Pinpoint the cell where the given text exists, returning its [x, y] midpoint coordinate. 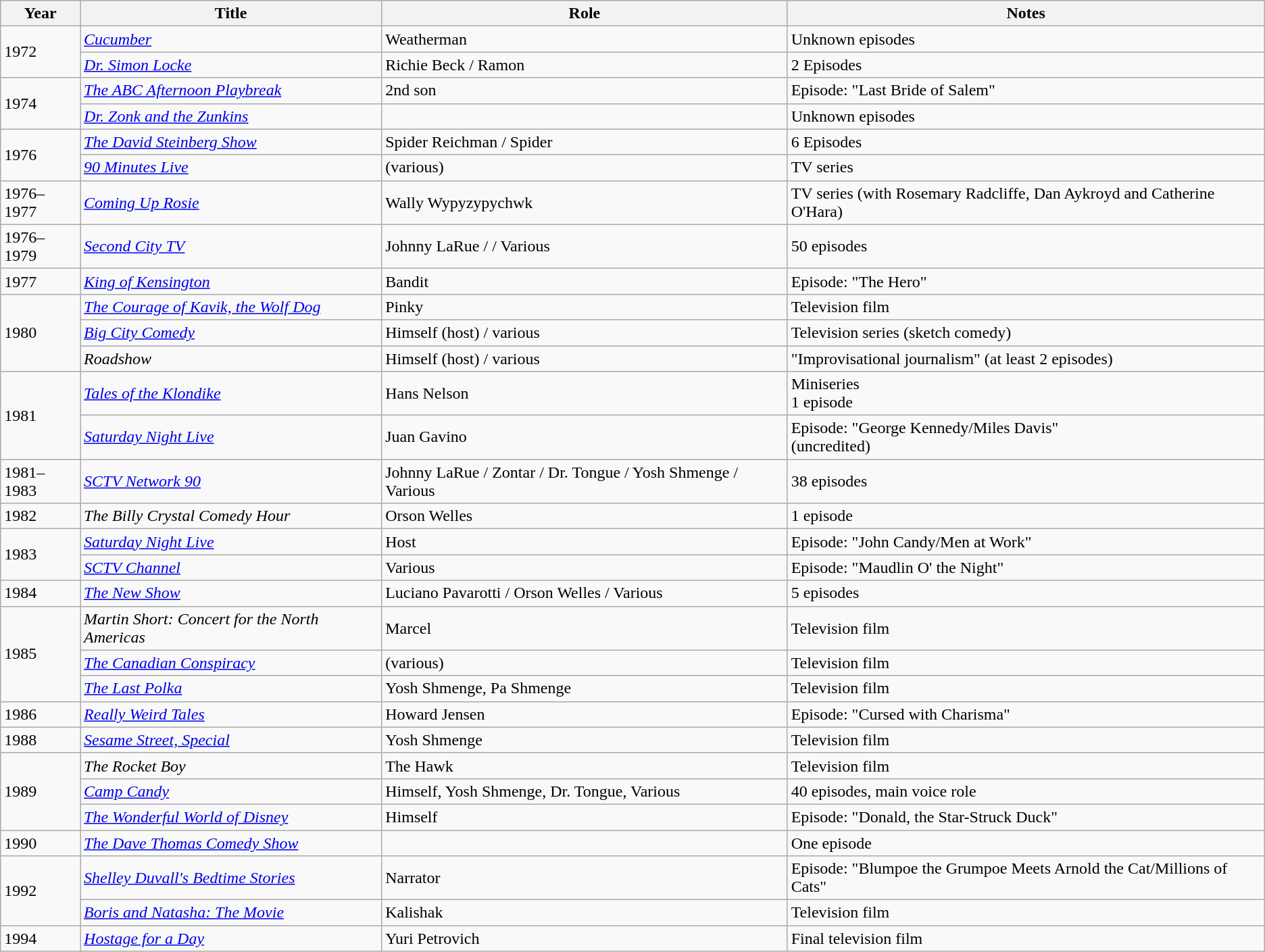
Episode: "Maudlin O' the Night" [1026, 568]
1976–1977 [41, 203]
Kalishak [585, 913]
Himself, Yosh Shmenge, Dr. Tongue, Various [585, 791]
Miniseries1 episode [1026, 393]
Episode: "Cursed with Charisma" [1026, 714]
Johnny LaRue / / Various [585, 246]
Marcel [585, 628]
Television series (sketch comedy) [1026, 332]
Richie Beck / Ramon [585, 65]
Howard Jensen [585, 714]
Spider Reichman / Spider [585, 142]
1990 [41, 843]
1989 [41, 791]
1981–1983 [41, 481]
The Courage of Kavik, the Wolf Dog [231, 307]
Really Weird Tales [231, 714]
1988 [41, 740]
Episode: "Donald, the Star-Struck Duck" [1026, 817]
Boris and Natasha: The Movie [231, 913]
Yuri Petrovich [585, 938]
Hostage for a Day [231, 938]
Luciano Pavarotti / Orson Welles / Various [585, 593]
Yosh Shmenge [585, 740]
The Billy Crystal Comedy Hour [231, 516]
2nd son [585, 91]
The Canadian Conspiracy [231, 663]
2 Episodes [1026, 65]
Various [585, 568]
SCTV Channel [231, 568]
6 Episodes [1026, 142]
1980 [41, 332]
Dr. Zonk and the Zunkins [231, 116]
Year [41, 14]
90 Minutes Live [231, 168]
Himself [585, 817]
Dr. Simon Locke [231, 65]
1976 [41, 155]
Bandit [585, 281]
The Dave Thomas Comedy Show [231, 843]
Final television film [1026, 938]
"Improvisational journalism" (at least 2 episodes) [1026, 359]
Host [585, 542]
Role [585, 14]
Weatherman [585, 39]
Narrator [585, 878]
1992 [41, 891]
Notes [1026, 14]
Cucumber [231, 39]
Big City Comedy [231, 332]
1974 [41, 103]
Wally Wypyzypychwk [585, 203]
1986 [41, 714]
1981 [41, 416]
1976–1979 [41, 246]
Episode: "Blumpoe the Grumpoe Meets Arnold the Cat/Millions of Cats" [1026, 878]
Shelley Duvall's Bedtime Stories [231, 878]
SCTV Network 90 [231, 481]
Episode: "John Candy/Men at Work" [1026, 542]
1972 [41, 52]
1 episode [1026, 516]
1984 [41, 593]
The Hawk [585, 766]
1983 [41, 555]
Yosh Shmenge, Pa Shmenge [585, 688]
Episode: "George Kennedy/Miles Davis" (uncredited) [1026, 438]
Coming Up Rosie [231, 203]
The David Steinberg Show [231, 142]
Roadshow [231, 359]
Orson Welles [585, 516]
Title [231, 14]
1977 [41, 281]
TV series [1026, 168]
The New Show [231, 593]
Episode: "The Hero" [1026, 281]
Martin Short: Concert for the North Americas [231, 628]
King of Kensington [231, 281]
5 episodes [1026, 593]
Johnny LaRue / Zontar / Dr. Tongue / Yosh Shmenge / Various [585, 481]
One episode [1026, 843]
1982 [41, 516]
Pinky [585, 307]
Juan Gavino [585, 438]
The ABC Afternoon Playbreak [231, 91]
Episode: "Last Bride of Salem" [1026, 91]
Tales of the Klondike [231, 393]
40 episodes, main voice role [1026, 791]
The Rocket Boy [231, 766]
Camp Candy [231, 791]
Hans Nelson [585, 393]
Second City TV [231, 246]
TV series (with Rosemary Radcliffe, Dan Aykroyd and Catherine O'Hara) [1026, 203]
38 episodes [1026, 481]
The Wonderful World of Disney [231, 817]
50 episodes [1026, 246]
1994 [41, 938]
The Last Polka [231, 688]
Sesame Street, Special [231, 740]
1985 [41, 654]
